Extract the (X, Y) coordinate from the center of the cell holding the provided text.  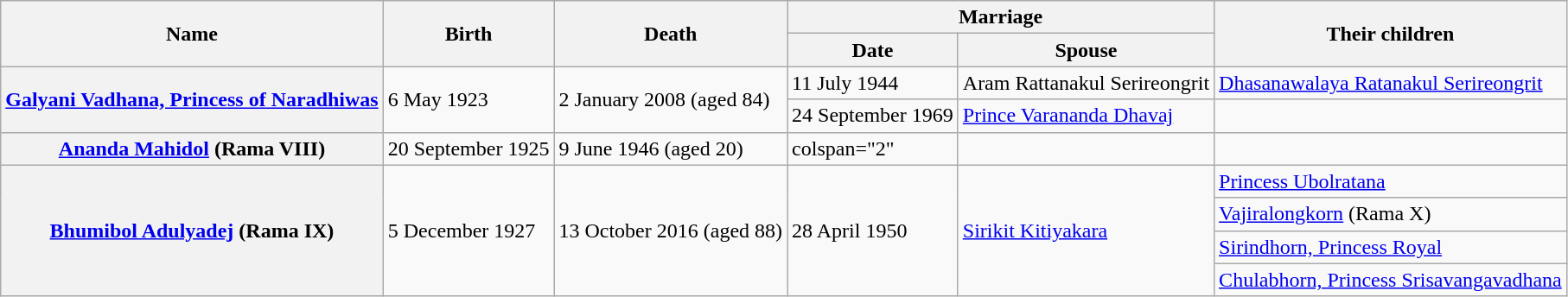
Sirikit Kitiyakara (1086, 231)
colspan="2" (873, 148)
Galyani Vadhana, Princess of Naradhiwas (192, 99)
Name (192, 34)
Sirindhorn, Princess Royal (1391, 247)
Death (671, 34)
6 May 1923 (468, 99)
Ananda Mahidol (Rama VIII) (192, 148)
9 June 1946 (aged 20) (671, 148)
Marriage (1001, 17)
Vajiralongkorn (Rama X) (1391, 214)
28 April 1950 (873, 231)
24 September 1969 (873, 116)
Dhasanawalaya Ratanakul Serireongrit (1391, 83)
Spouse (1086, 50)
20 September 1925 (468, 148)
5 December 1927 (468, 231)
Chulabhorn, Princess Srisavangavadhana (1391, 280)
Their children (1391, 34)
Princess Ubolratana (1391, 181)
2 January 2008 (aged 84) (671, 99)
13 October 2016 (aged 88) (671, 231)
Prince Varananda Dhavaj (1086, 116)
Birth (468, 34)
Bhumibol Adulyadej (Rama IX) (192, 231)
Date (873, 50)
Aram Rattanakul Serireongrit (1086, 83)
11 July 1944 (873, 83)
